Pinpoint the cell where the given text exists, returning its [X, Y] midpoint coordinate. 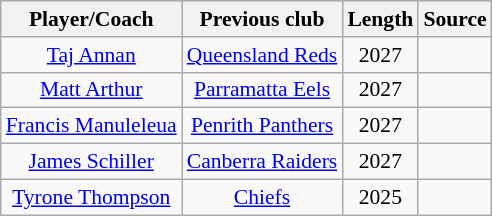
Matt Arthur [92, 90]
Queensland Reds [262, 55]
Chiefs [262, 197]
Player/Coach [92, 19]
2025 [380, 197]
Parramatta Eels [262, 90]
Source [454, 19]
Previous club [262, 19]
James Schiller [92, 162]
Taj Annan [92, 55]
Tyrone Thompson [92, 197]
Canberra Raiders [262, 162]
Penrith Panthers [262, 126]
Length [380, 19]
Francis Manuleleua [92, 126]
